Determine the (x, y) coordinate at the center of the cell enclosing the given text.  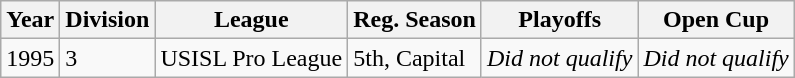
Year (30, 20)
League (252, 20)
Playoffs (559, 20)
Reg. Season (415, 20)
Open Cup (716, 20)
3 (108, 58)
5th, Capital (415, 58)
USISL Pro League (252, 58)
Division (108, 20)
1995 (30, 58)
